Search for the cell housing the specified text and yield its [x, y] center coordinate. 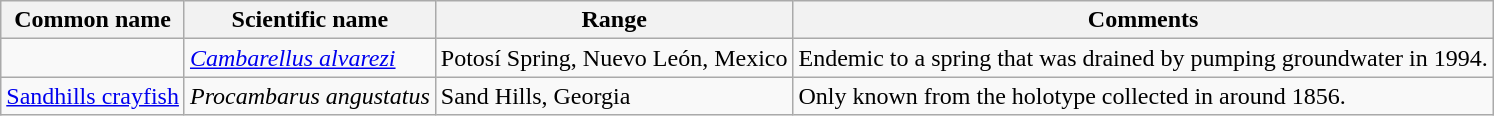
Endemic to a spring that was drained by pumping groundwater in 1994. [1143, 58]
Common name [93, 20]
Comments [1143, 20]
Potosí Spring, Nuevo León, Mexico [614, 58]
Only known from the holotype collected in around 1856. [1143, 96]
Cambarellus alvarezi [310, 58]
Scientific name [310, 20]
Sand Hills, Georgia [614, 96]
Procambarus angustatus [310, 96]
Sandhills crayfish [93, 96]
Range [614, 20]
